Output the [x, y] coordinate of the center of the cell containing the given text.  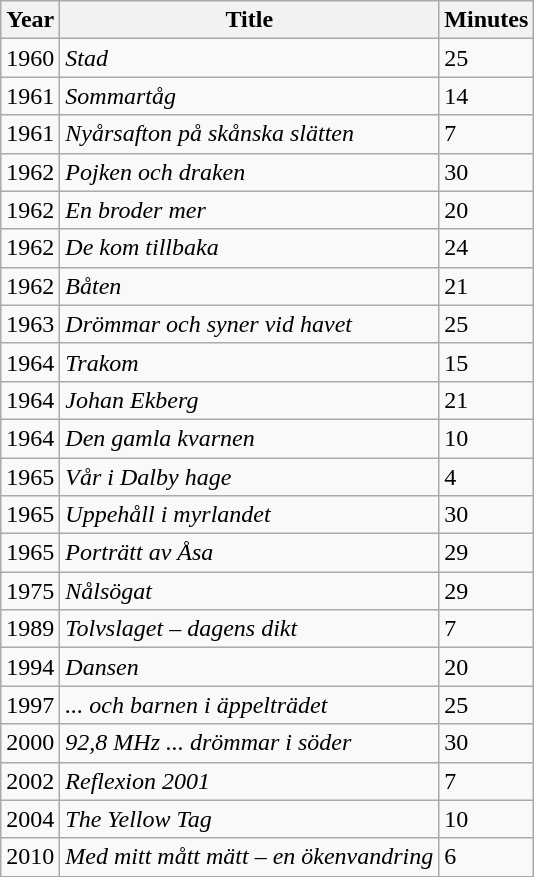
1963 [30, 324]
... och barnen i äppelträdet [250, 705]
The Yellow Tag [250, 819]
2000 [30, 743]
Johan Ekberg [250, 400]
Pojken och draken [250, 172]
92,8 MHz ... drömmar i söder [250, 743]
Den gamla kvarnen [250, 438]
Minutes [486, 20]
Med mitt mått mätt – en ökenvandring [250, 857]
1975 [30, 591]
De kom tillbaka [250, 248]
Tolvslaget – dagens dikt [250, 629]
Uppehåll i myrlandet [250, 515]
2004 [30, 819]
15 [486, 362]
1997 [30, 705]
Sommartåg [250, 96]
Porträtt av Åsa [250, 553]
1960 [30, 58]
2002 [30, 781]
Nålsögat [250, 591]
24 [486, 248]
Trakom [250, 362]
6 [486, 857]
14 [486, 96]
4 [486, 477]
Title [250, 20]
1989 [30, 629]
Year [30, 20]
Stad [250, 58]
2010 [30, 857]
Vår i Dalby hage [250, 477]
Nyårsafton på skånska slätten [250, 134]
Drömmar och syner vid havet [250, 324]
Dansen [250, 667]
Båten [250, 286]
1994 [30, 667]
En broder mer [250, 210]
Reflexion 2001 [250, 781]
